Pinpoint the cell where the given text exists, returning its [x, y] midpoint coordinate. 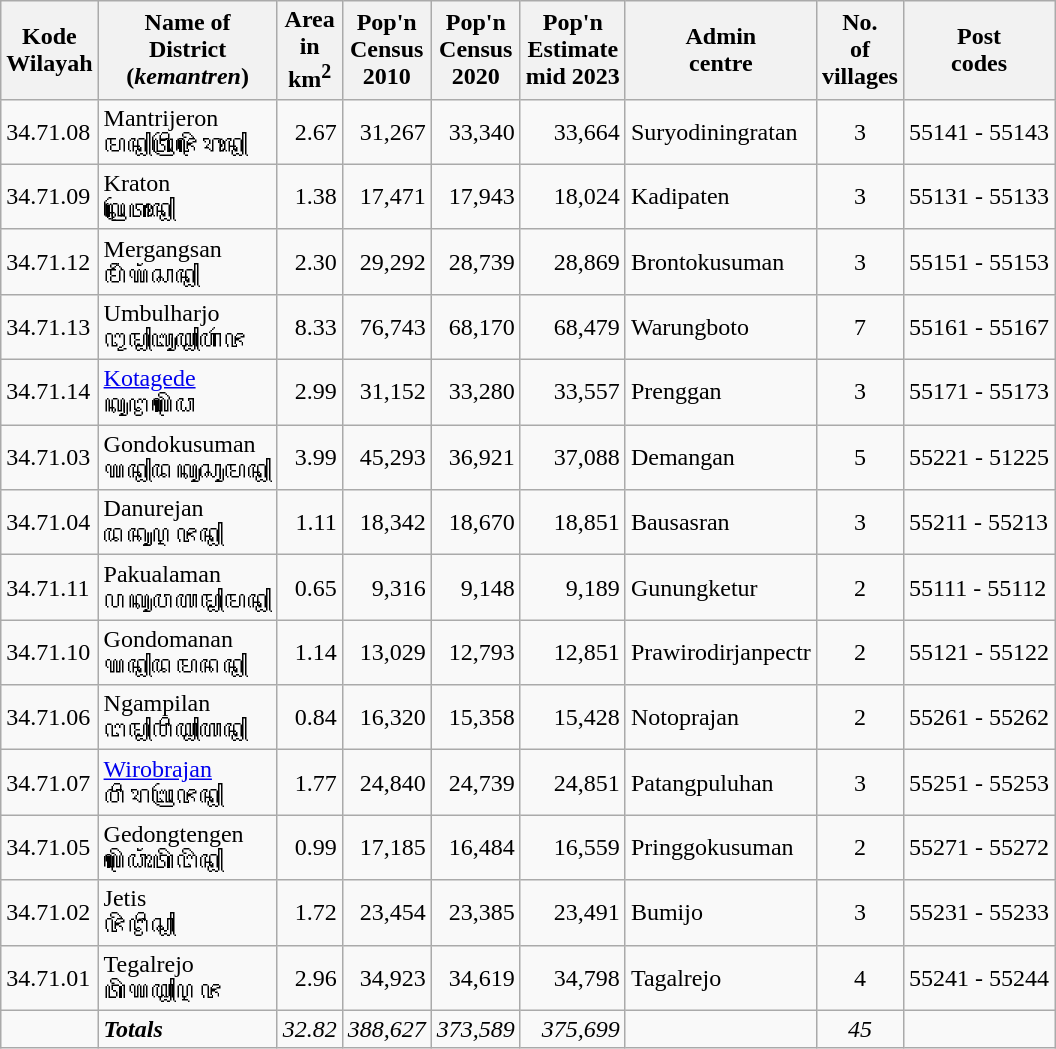
Pop'nCensus2010 [386, 50]
55241 - 55244 [978, 978]
Pakualamanꦥꦏꦸꦮꦭꦩ꧀ꦩꦤ꧀ [188, 588]
55161 - 55167 [978, 326]
36,921 [476, 458]
1.72 [310, 912]
45,293 [386, 458]
55261 - 55262 [978, 718]
15,428 [572, 718]
Kode Wilayah [50, 50]
Ngampilanꦔꦩ꧀ꦥꦶꦭ꧀ꦭꦤ꧀ [188, 718]
34,923 [386, 978]
1.38 [310, 196]
Danurejanꦢꦤꦸꦸꦉꦗꦤ꧀ [188, 522]
28,739 [476, 262]
1.14 [310, 652]
17,471 [386, 196]
0.84 [310, 718]
Gedongtengenꦒꦼꦝꦺꦴꦁꦠꦼꦔꦼꦤ꧀ [188, 848]
34.71.13 [50, 326]
16,484 [476, 848]
18,670 [476, 522]
76,743 [386, 326]
23,385 [476, 912]
37,088 [572, 458]
34.71.10 [50, 652]
68,479 [572, 326]
Pop'nCensus2020 [476, 50]
18,342 [386, 522]
23,454 [386, 912]
18,851 [572, 522]
Bumijo [720, 912]
Tagalrejo [720, 978]
Kotagedeꦏꦸꦛꦒꦼꦝꦺ [188, 392]
33,280 [476, 392]
373,589 [476, 1029]
31,152 [386, 392]
34.71.07 [50, 782]
55141 - 55143 [978, 132]
12,851 [572, 652]
4 [860, 978]
Notoprajan [720, 718]
7 [860, 326]
33,340 [476, 132]
Demangan [720, 458]
32.82 [310, 1029]
Areain km2 [310, 50]
3.99 [310, 458]
Warungboto [720, 326]
Suryodiningratan [720, 132]
13,029 [386, 652]
45 [860, 1029]
55211 - 55213 [978, 522]
Prenggan [720, 392]
Prawirodirjanpectr [720, 652]
Bausasran [720, 522]
Admincentre [720, 50]
9,189 [572, 588]
55131 - 55133 [978, 196]
8.33 [310, 326]
16,320 [386, 718]
33,664 [572, 132]
23,491 [572, 912]
1.11 [310, 522]
Pringgokusuman [720, 848]
34.71.11 [50, 588]
17,185 [386, 848]
2.67 [310, 132]
55271 - 55272 [978, 848]
24,851 [572, 782]
34,798 [572, 978]
375,699 [572, 1029]
55251 - 55253 [978, 782]
17,943 [476, 196]
Kadipaten [720, 196]
33,557 [572, 392]
2.96 [310, 978]
55171 - 55173 [978, 392]
Pop'nEstimatemid 2023 [572, 50]
2.30 [310, 262]
No. ofvillages [860, 50]
55151 - 55153 [978, 262]
55221 - 51225 [978, 458]
68,170 [476, 326]
1.77 [310, 782]
34.71.12 [50, 262]
34.71.14 [50, 392]
Gunungketur [720, 588]
Name ofDistrict(kemantren) [188, 50]
Gondomananꦒꦤ꧀ꦢꦩꦤꦤ꧀ [188, 652]
24,840 [386, 782]
34.71.04 [50, 522]
Tegalrejoꦠꦼꦒꦭ꧀ꦉꦗ [188, 978]
34.71.06 [50, 718]
Patangpuluhan [720, 782]
16,559 [572, 848]
5 [860, 458]
34.71.08 [50, 132]
Mantrijeronꦩꦤ꧀ꦠꦿꦶꦗꦼꦫꦺꦴꦤ꧀ [188, 132]
Totals [188, 1029]
0.99 [310, 848]
Postcodes [978, 50]
31,267 [386, 132]
9,316 [386, 588]
Brontokusuman [720, 262]
18,024 [572, 196]
55231 - 55233 [978, 912]
24,739 [476, 782]
34.71.01 [50, 978]
Wirobrajanꦮꦶꦫꦧꦿꦗꦤ꧀ [188, 782]
28,869 [572, 262]
Jetisꦗꦼꦛꦶꦱ꧀ [188, 912]
Umbulharjoꦈꦩ꧀ꦧꦸꦭ꧀ꦲꦂꦗ [188, 326]
15,358 [476, 718]
29,292 [386, 262]
55121 - 55122 [978, 652]
34.71.09 [50, 196]
34.71.05 [50, 848]
Gondokusumanꦒꦤ꧀ꦢꦏꦸꦱꦸꦩꦤ꧀ [188, 458]
0.65 [310, 588]
2.99 [310, 392]
Kratonꦏꦿꦠꦺꦴꦤ꧀ [188, 196]
34,619 [476, 978]
Mergangsanꦩꦼꦂꦒꦁꦱꦤ꧀ [188, 262]
9,148 [476, 588]
34.71.02 [50, 912]
55111 - 55112 [978, 588]
388,627 [386, 1029]
12,793 [476, 652]
34.71.03 [50, 458]
